Identify which cell holds the provided text, then report its [x, y] central coordinate. 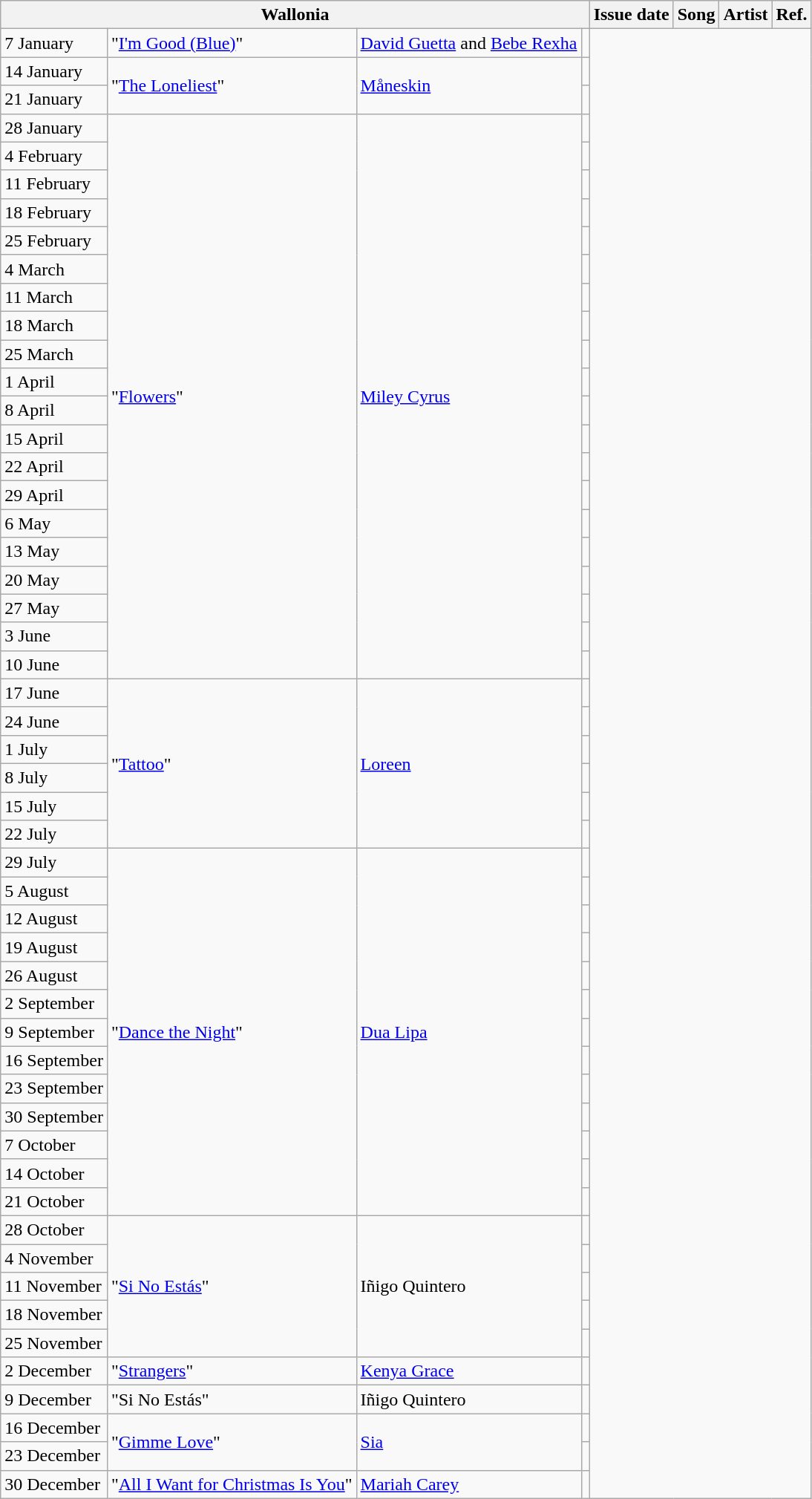
16 December [54, 1428]
5 August [54, 891]
21 January [54, 99]
13 May [54, 552]
15 July [54, 806]
"I'm Good (Blue)" [232, 43]
Song [696, 15]
17 June [54, 693]
"Dance the Night" [232, 1032]
25 March [54, 354]
"Tattoo" [232, 763]
18 February [54, 212]
14 January [54, 71]
7 January [54, 43]
18 March [54, 325]
30 December [54, 1484]
1 July [54, 749]
25 February [54, 241]
28 January [54, 128]
8 April [54, 411]
Dua Lipa [469, 1032]
11 February [54, 184]
Wallonia [295, 15]
23 September [54, 1088]
3 June [54, 636]
"All I Want for Christmas Is You" [232, 1484]
1 April [54, 382]
14 October [54, 1173]
Loreen [469, 763]
9 December [54, 1400]
4 March [54, 269]
22 April [54, 467]
Sia [469, 1442]
"Gimme Love" [232, 1442]
Miley Cyrus [469, 396]
Mariah Carey [469, 1484]
11 March [54, 297]
"Strangers" [232, 1371]
2 December [54, 1371]
16 September [54, 1060]
Ref. [791, 15]
Artist [745, 15]
Kenya Grace [469, 1371]
24 June [54, 721]
Issue date [631, 15]
27 May [54, 608]
4 November [54, 1258]
Måneskin [469, 85]
11 November [54, 1287]
20 May [54, 580]
22 July [54, 835]
23 December [54, 1456]
30 September [54, 1117]
29 July [54, 863]
10 June [54, 664]
7 October [54, 1145]
"Flowers" [232, 396]
4 February [54, 156]
19 August [54, 947]
8 July [54, 777]
9 September [54, 1032]
"The Loneliest" [232, 85]
6 May [54, 523]
2 September [54, 1004]
15 April [54, 439]
25 November [54, 1343]
12 August [54, 919]
21 October [54, 1201]
28 October [54, 1229]
David Guetta and Bebe Rexha [469, 43]
18 November [54, 1315]
29 April [54, 495]
26 August [54, 976]
